Determine the (x, y) coordinate at the center of the cell enclosing the given text.  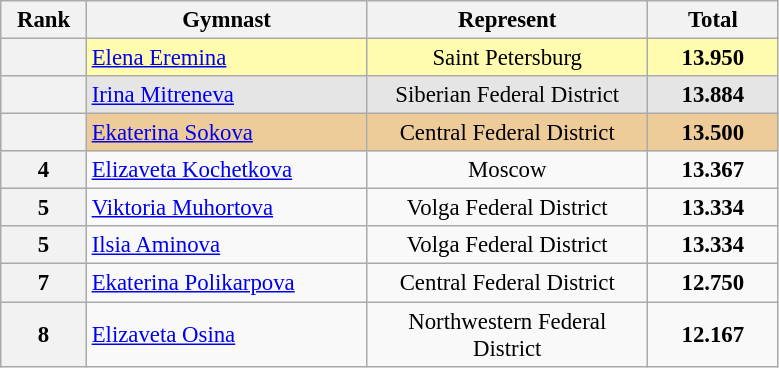
Elizaveta Kochetkova (226, 170)
Elena Eremina (226, 58)
Ekaterina Sokova (226, 133)
Total (714, 20)
Represent (508, 20)
Saint Petersburg (508, 58)
Ekaterina Polikarpova (226, 283)
4 (44, 170)
8 (44, 334)
Rank (44, 20)
Siberian Federal District (508, 95)
13.500 (714, 133)
Ilsia Aminova (226, 245)
Moscow (508, 170)
12.167 (714, 334)
13.367 (714, 170)
Elizaveta Osina (226, 334)
Gymnast (226, 20)
13.884 (714, 95)
12.750 (714, 283)
7 (44, 283)
Irina Mitreneva (226, 95)
13.950 (714, 58)
Northwestern Federal District (508, 334)
Viktoria Muhortova (226, 208)
